Output the (X, Y) coordinate of the center of the cell containing the given text.  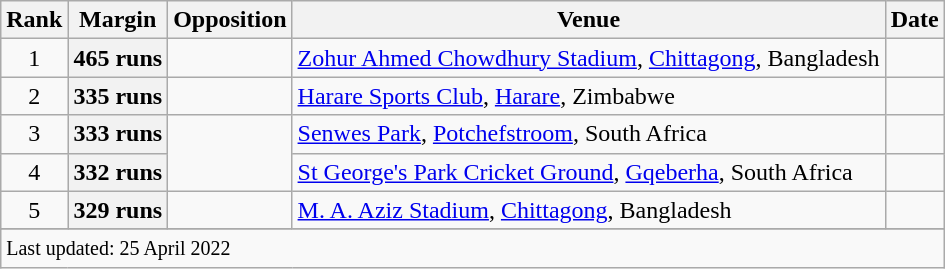
M. A. Aziz Stadium, Chittagong, Bangladesh (588, 210)
332 runs (118, 172)
Date (914, 20)
4 (34, 172)
335 runs (118, 96)
465 runs (118, 58)
3 (34, 134)
Senwes Park, Potchefstroom, South Africa (588, 134)
333 runs (118, 134)
Opposition (230, 20)
Venue (588, 20)
5 (34, 210)
329 runs (118, 210)
2 (34, 96)
Harare Sports Club, Harare, Zimbabwe (588, 96)
Last updated: 25 April 2022 (472, 248)
Margin (118, 20)
St George's Park Cricket Ground, Gqeberha, South Africa (588, 172)
1 (34, 58)
Rank (34, 20)
Zohur Ahmed Chowdhury Stadium, Chittagong, Bangladesh (588, 58)
